Pinpoint the cell where the given text exists, returning its (x, y) midpoint coordinate. 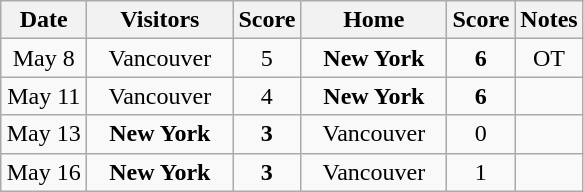
May 16 (44, 172)
Visitors (160, 20)
May 8 (44, 58)
Notes (549, 20)
Date (44, 20)
May 11 (44, 96)
4 (267, 96)
Home (374, 20)
1 (481, 172)
5 (267, 58)
OT (549, 58)
0 (481, 134)
May 13 (44, 134)
